Search for the cell housing the specified text and yield its [x, y] center coordinate. 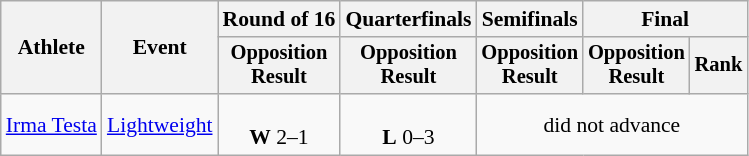
Event [160, 48]
Lightweight [160, 124]
did not advance [612, 124]
Semifinals [530, 19]
Quarterfinals [408, 19]
Irma Testa [52, 124]
W 2–1 [280, 124]
Final [665, 19]
Athlete [52, 48]
Rank [719, 66]
L 0–3 [408, 124]
Round of 16 [280, 19]
